Capture the cell that displays the provided text and extract its (x, y) central coordinate. 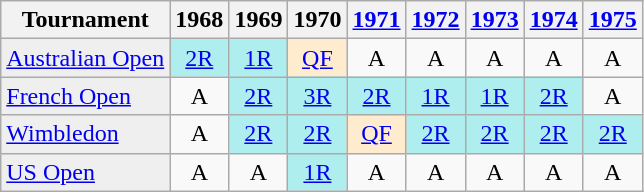
1971 (376, 20)
Wimbledon (86, 134)
1974 (554, 20)
1970 (318, 20)
3R (318, 96)
1975 (612, 20)
1972 (436, 20)
Tournament (86, 20)
1973 (494, 20)
US Open (86, 172)
French Open (86, 96)
Australian Open (86, 58)
1969 (258, 20)
1968 (200, 20)
